Determine the (x, y) coordinate at the center of the cell enclosing the given text.  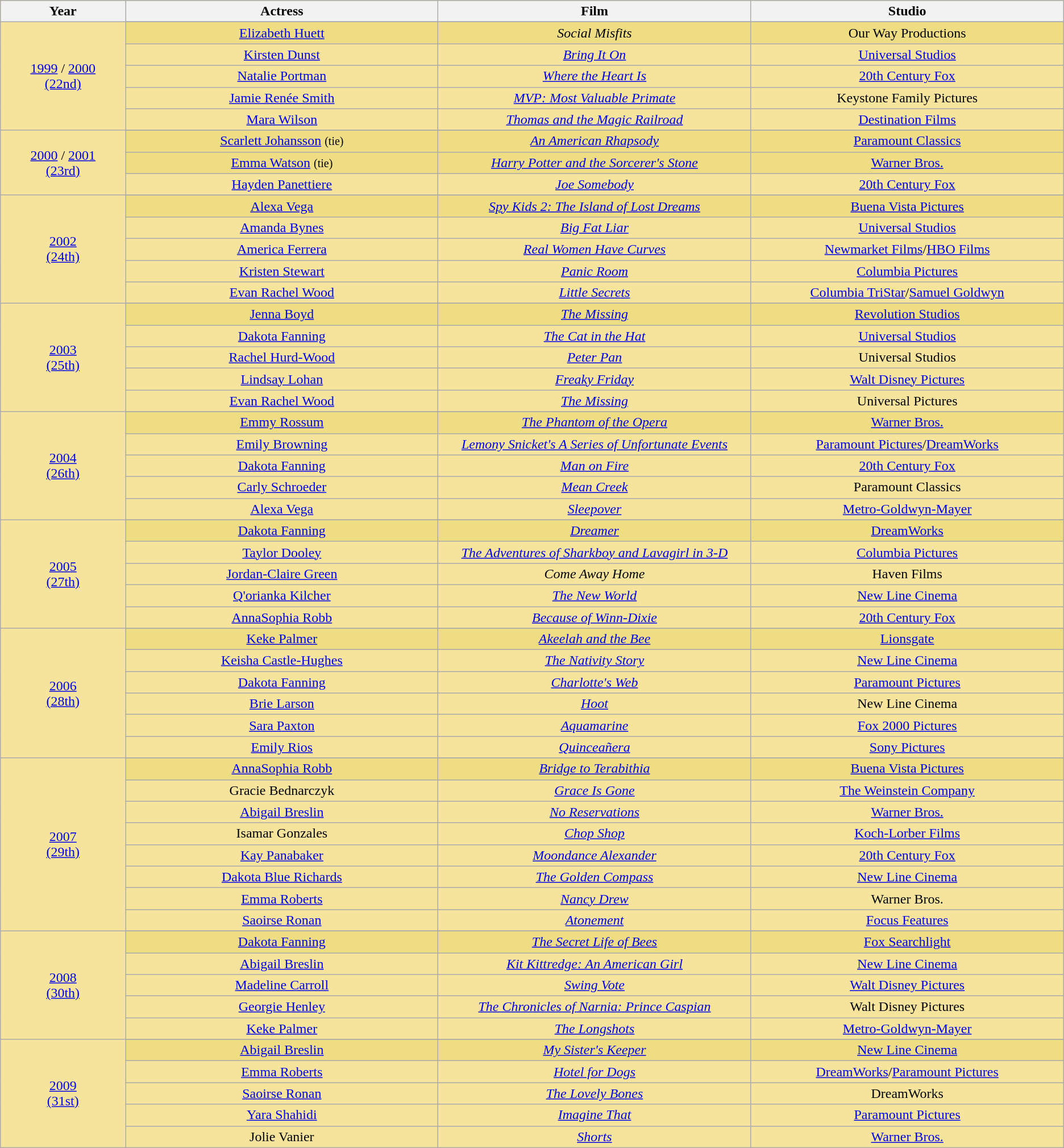
The Cat in the Hat (595, 336)
Mean Creek (595, 487)
Our Way Productions (907, 33)
Because of Winn-Dixie (595, 617)
Where the Heart Is (595, 76)
Natalie Portman (282, 76)
Year (63, 11)
Quinceañera (595, 747)
Lindsay Lohan (282, 379)
Taylor Dooley (282, 552)
Lionsgate (907, 639)
2003(25th) (63, 358)
Koch-Lorber Films (907, 834)
Peter Pan (595, 358)
Aquamarine (595, 726)
Thomas and the Magic Railroad (595, 119)
The Phantom of the Opera (595, 422)
Fox 2000 Pictures (907, 726)
Come Away Home (595, 574)
Destination Films (907, 119)
Madeline Carroll (282, 985)
2009(31st) (63, 1093)
Man on Fire (595, 466)
Panic Room (595, 271)
Real Women Have Curves (595, 249)
Film (595, 11)
Imagine That (595, 1115)
2008(30th) (63, 985)
No Reservations (595, 812)
Columbia TriStar/Samuel Goldwyn (907, 293)
2004(26th) (63, 466)
Georgie Henley (282, 1007)
Amanda Bynes (282, 227)
Jordan-Claire Green (282, 574)
Revolution Studios (907, 314)
Hoot (595, 704)
Rachel Hurd-Wood (282, 358)
Lemony Snicket's A Series of Unfortunate Events (595, 444)
MVP: Most Valuable Primate (595, 98)
Swing Vote (595, 985)
Emily Browning (282, 444)
Freaky Friday (595, 379)
Emmy Rossum (282, 422)
Hayden Panettiere (282, 184)
Bring It On (595, 55)
Scarlett Johansson (tie) (282, 141)
The Secret Life of Bees (595, 942)
The Lovely Bones (595, 1093)
Kirsten Dunst (282, 55)
The Nativity Story (595, 661)
Grace Is Gone (595, 790)
Kristen Stewart (282, 271)
Actress (282, 11)
2000 / 2001(23rd) (63, 163)
Bridge to Terabithia (595, 769)
1999 / 2000(22nd) (63, 76)
Sleepover (595, 509)
Joe Somebody (595, 184)
Studio (907, 11)
Focus Features (907, 920)
Elizabeth Huett (282, 33)
2006(28th) (63, 693)
Isamar Gonzales (282, 834)
Jolie Vanier (282, 1137)
Dreamer (595, 531)
2007(29th) (63, 844)
My Sister's Keeper (595, 1050)
The Chronicles of Narnia: Prince Caspian (595, 1007)
Yara Shahidi (282, 1115)
Kit Kittredge: An American Girl (595, 964)
Dakota Blue Richards (282, 877)
Hotel for Dogs (595, 1072)
Nancy Drew (595, 898)
Charlotte's Web (595, 682)
Mara Wilson (282, 119)
America Ferrera (282, 249)
Carly Schroeder (282, 487)
Newmarket Films/HBO Films (907, 249)
Haven Films (907, 574)
Fox Searchlight (907, 942)
Universal Pictures (907, 401)
Akeelah and the Bee (595, 639)
Moondance Alexander (595, 855)
Sara Paxton (282, 726)
Emma Watson (tie) (282, 163)
Q'orianka Kilcher (282, 595)
2005(27th) (63, 574)
Harry Potter and the Sorcerer's Stone (595, 163)
Jamie Renée Smith (282, 98)
The Weinstein Company (907, 790)
Spy Kids 2: The Island of Lost Dreams (595, 206)
Gracie Bednarczyk (282, 790)
DreamWorks/Paramount Pictures (907, 1072)
Emily Rios (282, 747)
Keisha Castle-Hughes (282, 661)
Jenna Boyd (282, 314)
Social Misfits (595, 33)
Kay Panabaker (282, 855)
Big Fat Liar (595, 227)
The Adventures of Sharkboy and Lavagirl in 3-D (595, 552)
Atonement (595, 920)
Paramount Pictures/DreamWorks (907, 444)
2002(24th) (63, 249)
Brie Larson (282, 704)
An American Rhapsody (595, 141)
The Golden Compass (595, 877)
Shorts (595, 1137)
The New World (595, 595)
Little Secrets (595, 293)
Chop Shop (595, 834)
Sony Pictures (907, 747)
The Longshots (595, 1029)
Keystone Family Pictures (907, 98)
